Identify which cell holds the provided text, then report its [X, Y] central coordinate. 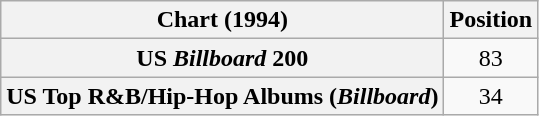
US Billboard 200 [222, 58]
83 [491, 58]
US Top R&B/Hip-Hop Albums (Billboard) [222, 96]
Position [491, 20]
34 [491, 96]
Chart (1994) [222, 20]
